Extract the (X, Y) coordinate from the center of the cell holding the provided text.  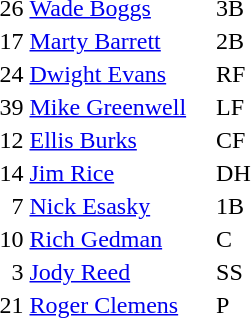
Jody Reed (120, 272)
Ellis Burks (120, 140)
Dwight Evans (120, 74)
Marty Barrett (120, 41)
Nick Esasky (120, 206)
Rich Gedman (120, 239)
Mike Greenwell (120, 107)
Jim Rice (120, 173)
